Locate the cell with the specified text and output its (X, Y) center coordinate. 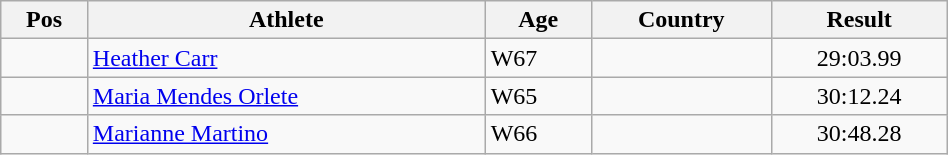
Country (681, 20)
W65 (538, 96)
29:03.99 (859, 58)
30:48.28 (859, 134)
Athlete (286, 20)
Marianne Martino (286, 134)
W66 (538, 134)
Pos (44, 20)
Age (538, 20)
30:12.24 (859, 96)
Result (859, 20)
Heather Carr (286, 58)
Maria Mendes Orlete (286, 96)
W67 (538, 58)
